Pinpoint the cell where the given text exists, returning its [x, y] midpoint coordinate. 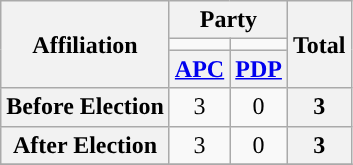
APC [199, 69]
Total [319, 44]
After Election [86, 145]
PDP [259, 69]
Party [228, 20]
Affiliation [86, 44]
Before Election [86, 107]
